Search for the cell housing the specified text and yield its [X, Y] center coordinate. 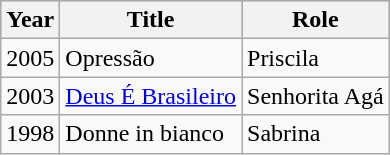
Priscila [316, 58]
2003 [30, 96]
2005 [30, 58]
Senhorita Agá [316, 96]
Opressão [151, 58]
Donne in bianco [151, 134]
Sabrina [316, 134]
1998 [30, 134]
Title [151, 20]
Deus É Brasileiro [151, 96]
Role [316, 20]
Year [30, 20]
